Output the [x, y] coordinate of the center of the cell containing the given text.  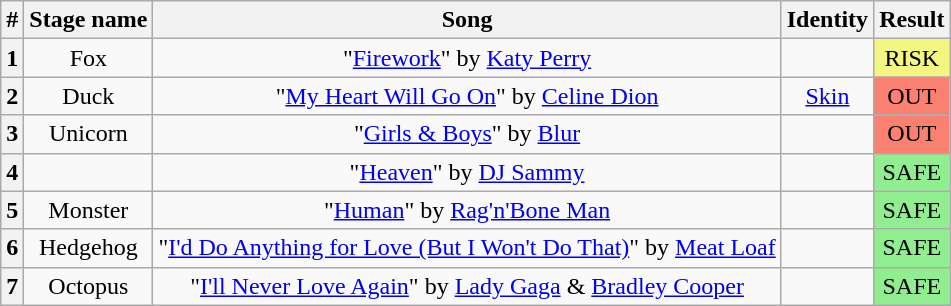
RISK [912, 58]
3 [12, 134]
"Girls & Boys" by Blur [467, 134]
# [12, 20]
"I'd Do Anything for Love (But I Won't Do That)" by Meat Loaf [467, 248]
Identity [827, 20]
Duck [88, 96]
Stage name [88, 20]
7 [12, 286]
Unicorn [88, 134]
Octopus [88, 286]
"Firework" by Katy Perry [467, 58]
6 [12, 248]
1 [12, 58]
"Heaven" by DJ Sammy [467, 172]
2 [12, 96]
"My Heart Will Go On" by Celine Dion [467, 96]
Hedgehog [88, 248]
5 [12, 210]
Song [467, 20]
"I'll Never Love Again" by Lady Gaga & Bradley Cooper [467, 286]
"Human" by Rag'n'Bone Man [467, 210]
4 [12, 172]
Skin [827, 96]
Monster [88, 210]
Fox [88, 58]
Result [912, 20]
